Locate the cell with the specified text and output its [x, y] center coordinate. 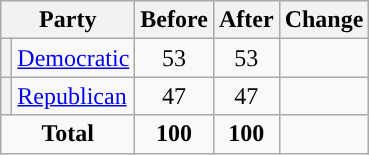
Republican [74, 96]
Democratic [74, 58]
After [246, 20]
Total [68, 134]
Before [174, 20]
Change [324, 20]
Party [68, 20]
